Extract the [X, Y] coordinate from the center of the cell holding the provided text.  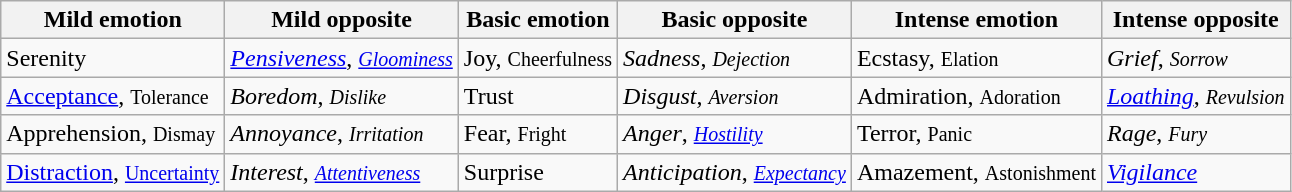
Vigilance [1196, 172]
Fear, Fright [538, 134]
Grief, Sorrow [1196, 58]
Ecstasy, Elation [976, 58]
Basic opposite [735, 20]
Mild opposite [342, 20]
Trust [538, 96]
Surprise [538, 172]
Pensiveness, Gloominess [342, 58]
Loathing, Revulsion [1196, 96]
Acceptance, Tolerance [113, 96]
Terror, Panic [976, 134]
Disgust, Aversion [735, 96]
Intense emotion [976, 20]
Amazement, Astonishment [976, 172]
Joy, Cheerfulness [538, 58]
Intense opposite [1196, 20]
Serenity [113, 58]
Anticipation, Expectancy [735, 172]
Annoyance, Irritation [342, 134]
Mild emotion [113, 20]
Basic emotion [538, 20]
Admiration, Adoration [976, 96]
Boredom, Dislike [342, 96]
Anger, Hostility [735, 134]
Sadness, Dejection [735, 58]
Distraction, Uncertainty [113, 172]
Apprehension, Dismay [113, 134]
Interest, Attentiveness [342, 172]
Rage, Fury [1196, 134]
